Determine the (x, y) coordinate at the center of the cell enclosing the given text.  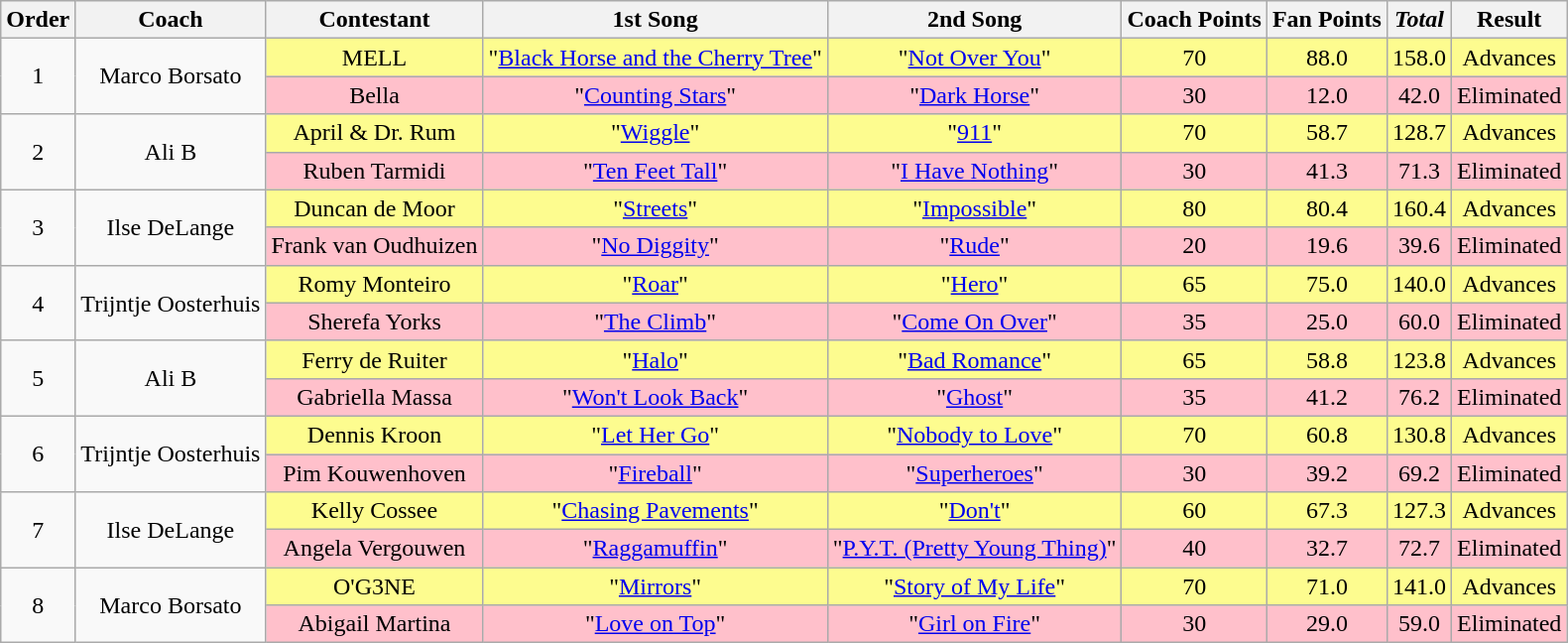
"Bad Romance" (974, 359)
O'G3NE (375, 586)
Kelly Cossee (375, 511)
69.2 (1418, 473)
39.2 (1327, 473)
3 (38, 227)
Abigail Martina (375, 624)
"Fireball" (655, 473)
80.4 (1327, 208)
41.3 (1327, 171)
"Black Horse and the Cherry Tree" (655, 58)
Result (1509, 20)
20 (1194, 246)
Contestant (375, 20)
"The Climb" (655, 321)
Ferry de Ruiter (375, 359)
"Story of My Life" (974, 586)
"Raggamuffin" (655, 549)
"I Have Nothing" (974, 171)
"Girl on Fire" (974, 624)
Frank van Oudhuizen (375, 246)
Dennis Kroon (375, 435)
"Come On Over" (974, 321)
Ruben Tarmidi (375, 171)
130.8 (1418, 435)
7 (38, 530)
67.3 (1327, 511)
Fan Points (1327, 20)
88.0 (1327, 58)
"Ghost" (974, 397)
1st Song (655, 20)
MELL (375, 58)
Gabriella Massa (375, 397)
60.8 (1327, 435)
"911" (974, 133)
"Wiggle" (655, 133)
5 (38, 378)
60.0 (1418, 321)
141.0 (1418, 586)
"Rude" (974, 246)
40 (1194, 549)
60 (1194, 511)
"No Diggity" (655, 246)
Order (38, 20)
76.2 (1418, 397)
58.7 (1327, 133)
"Halo" (655, 359)
"Let Her Go" (655, 435)
2nd Song (974, 20)
59.0 (1418, 624)
4 (38, 303)
April & Dr. Rum (375, 133)
Duncan de Moor (375, 208)
160.4 (1418, 208)
29.0 (1327, 624)
"Ten Feet Tall" (655, 171)
127.3 (1418, 511)
Pim Kouwenhoven (375, 473)
"Mirrors" (655, 586)
39.6 (1418, 246)
Sherefa Yorks (375, 321)
"Superheroes" (974, 473)
32.7 (1327, 549)
"Chasing Pavements" (655, 511)
"Hero" (974, 284)
80 (1194, 208)
58.8 (1327, 359)
140.0 (1418, 284)
Bella (375, 95)
"Love on Top" (655, 624)
12.0 (1327, 95)
123.8 (1418, 359)
"P.Y.T. (Pretty Young Thing)" (974, 549)
"Streets" (655, 208)
8 (38, 605)
1 (38, 76)
72.7 (1418, 549)
"Not Over You" (974, 58)
"Counting Stars" (655, 95)
71.0 (1327, 586)
25.0 (1327, 321)
"Dark Horse" (974, 95)
"Won't Look Back" (655, 397)
41.2 (1327, 397)
2 (38, 152)
75.0 (1327, 284)
128.7 (1418, 133)
"Nobody to Love" (974, 435)
"Impossible" (974, 208)
Angela Vergouwen (375, 549)
71.3 (1418, 171)
Coach (171, 20)
19.6 (1327, 246)
Total (1418, 20)
42.0 (1418, 95)
"Roar" (655, 284)
158.0 (1418, 58)
"Don't" (974, 511)
Coach Points (1194, 20)
6 (38, 453)
Romy Monteiro (375, 284)
